Scan for the cell matching the given text and deliver its (x, y) coordinate at center. 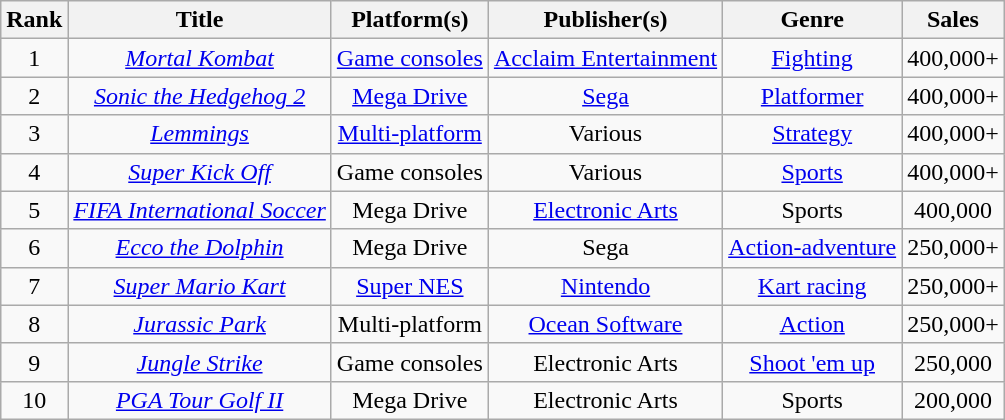
2 (34, 96)
Publisher(s) (605, 20)
FIFA International Soccer (200, 210)
250,000 (954, 362)
Platform(s) (410, 20)
Super Kick Off (200, 172)
Super NES (410, 286)
Sonic the Hedgehog 2 (200, 96)
Strategy (812, 134)
Action-adventure (812, 248)
Jungle Strike (200, 362)
Mortal Kombat (200, 58)
3 (34, 134)
400,000 (954, 210)
Action (812, 324)
200,000 (954, 400)
9 (34, 362)
Kart racing (812, 286)
Ocean Software (605, 324)
Nintendo (605, 286)
Acclaim Entertainment (605, 58)
Lemmings (200, 134)
Genre (812, 20)
Shoot 'em up (812, 362)
Rank (34, 20)
Title (200, 20)
10 (34, 400)
Sales (954, 20)
1 (34, 58)
Fighting (812, 58)
Ecco the Dolphin (200, 248)
PGA Tour Golf II (200, 400)
5 (34, 210)
Platformer (812, 96)
8 (34, 324)
7 (34, 286)
Jurassic Park (200, 324)
4 (34, 172)
Super Mario Kart (200, 286)
6 (34, 248)
